Return [X, Y] of the center of cell containing provided text 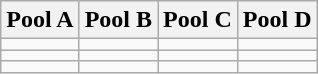
Pool D [277, 20]
Pool A [40, 20]
Pool C [198, 20]
Pool B [118, 20]
